Return the [x, y] coordinate for the center point of the cell that contains the specified text.  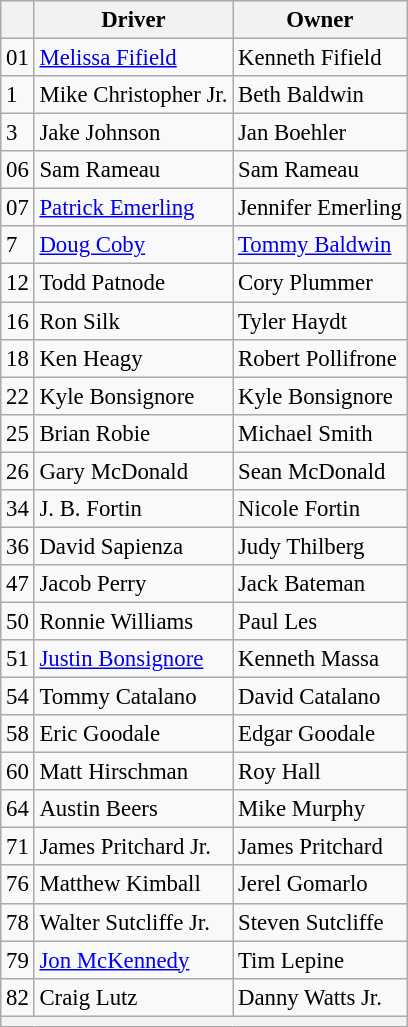
Ken Heagy [134, 358]
Steven Sutcliffe [320, 922]
Owner [320, 20]
Judy Thilberg [320, 546]
26 [18, 471]
Beth Baldwin [320, 95]
Melissa Fifield [134, 58]
Paul Les [320, 621]
50 [18, 621]
Tyler Haydt [320, 321]
34 [18, 509]
David Sapienza [134, 546]
Austin Beers [134, 809]
64 [18, 809]
James Pritchard [320, 847]
Tommy Catalano [134, 697]
Cory Plummer [320, 283]
Doug Coby [134, 245]
Nicole Fortin [320, 509]
Jerel Gomarlo [320, 885]
Walter Sutcliffe Jr. [134, 922]
Driver [134, 20]
Mike Murphy [320, 809]
07 [18, 208]
James Pritchard Jr. [134, 847]
16 [18, 321]
Roy Hall [320, 772]
Craig Lutz [134, 997]
3 [18, 133]
Sean McDonald [320, 471]
58 [18, 734]
Danny Watts Jr. [320, 997]
54 [18, 697]
82 [18, 997]
01 [18, 58]
Jon McKennedy [134, 960]
Brian Robie [134, 433]
David Catalano [320, 697]
Robert Pollifrone [320, 358]
25 [18, 433]
Jennifer Emerling [320, 208]
Tim Lepine [320, 960]
22 [18, 396]
Jan Boehler [320, 133]
Ronnie Williams [134, 621]
60 [18, 772]
J. B. Fortin [134, 509]
Tommy Baldwin [320, 245]
Jacob Perry [134, 584]
Kenneth Massa [320, 659]
Ron Silk [134, 321]
18 [18, 358]
36 [18, 546]
Todd Patnode [134, 283]
Patrick Emerling [134, 208]
Matthew Kimball [134, 885]
Gary McDonald [134, 471]
78 [18, 922]
76 [18, 885]
06 [18, 170]
7 [18, 245]
Edgar Goodale [320, 734]
Michael Smith [320, 433]
47 [18, 584]
79 [18, 960]
Kenneth Fifield [320, 58]
71 [18, 847]
Eric Goodale [134, 734]
51 [18, 659]
Jack Bateman [320, 584]
Mike Christopher Jr. [134, 95]
Justin Bonsignore [134, 659]
12 [18, 283]
1 [18, 95]
Jake Johnson [134, 133]
Matt Hirschman [134, 772]
